Pinpoint the cell where the given text exists, returning its [x, y] midpoint coordinate. 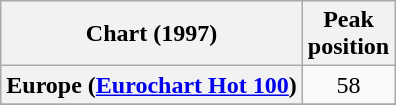
58 [348, 85]
Chart (1997) [152, 34]
Peakposition [348, 34]
Europe (Eurochart Hot 100) [152, 85]
